Extract the [x, y] coordinate from the center of the cell holding the provided text.  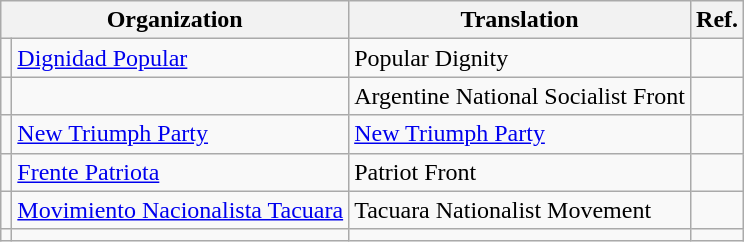
Popular Dignity [520, 58]
Movimiento Nacionalista Tacuara [180, 210]
Frente Patriota [180, 172]
Dignidad Popular [180, 58]
Argentine National Socialist Front [520, 96]
Organization [175, 20]
Translation [520, 20]
Patriot Front [520, 172]
Tacuara Nationalist Movement [520, 210]
Ref. [718, 20]
